Identify which cell holds the provided text, then report its (x, y) central coordinate. 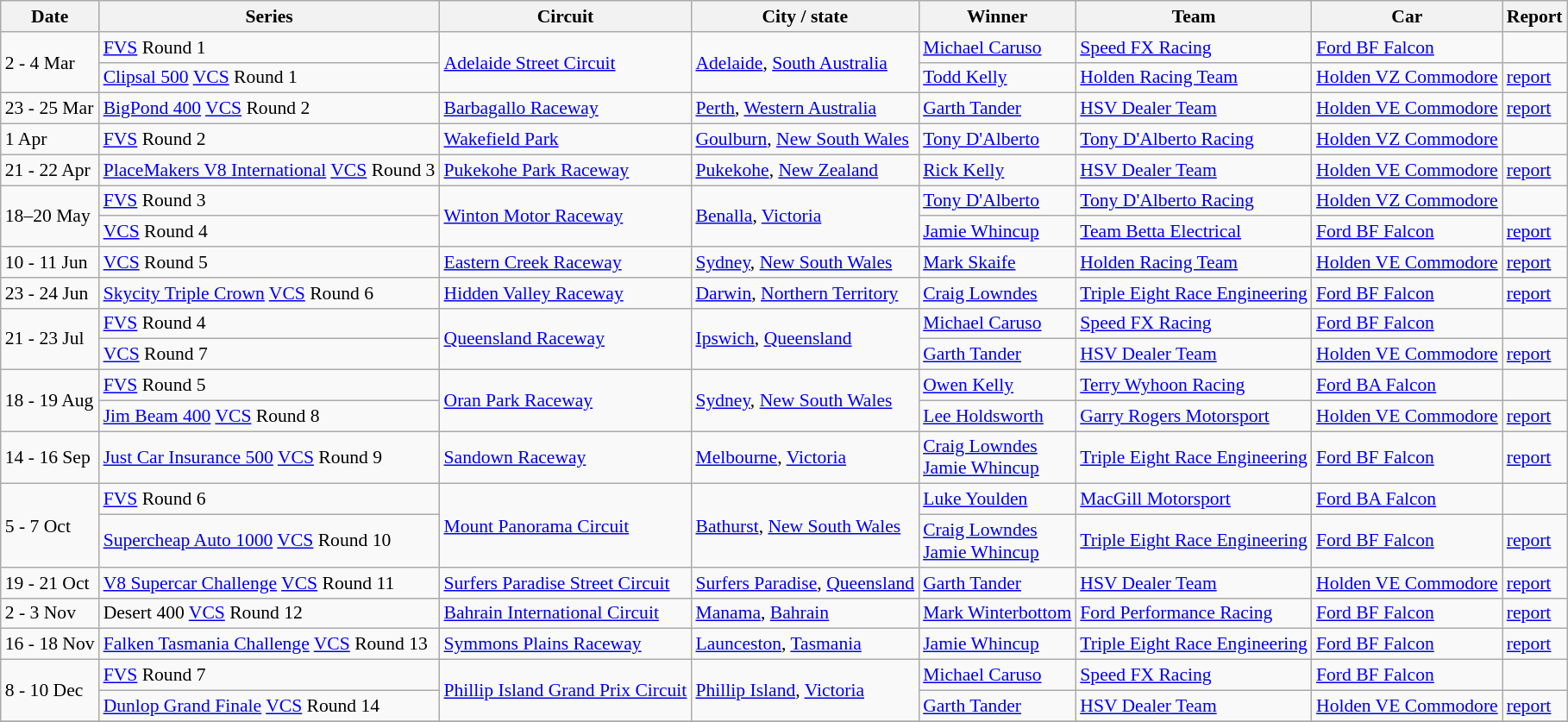
Goulburn, New South Wales (805, 140)
Surfers Paradise Street Circuit (565, 583)
Benalla, Victoria (805, 216)
Terry Wyhoon Racing (1194, 386)
Rick Kelly (997, 170)
Team (1194, 16)
Garry Rogers Motorsport (1194, 416)
FVS Round 5 (269, 386)
FVS Round 7 (269, 675)
Adelaide, South Australia (805, 62)
Eastern Creek Raceway (565, 262)
16 - 18 Nov (50, 644)
Luke Youlden (997, 499)
PlaceMakers V8 International VCS Round 3 (269, 170)
Phillip Island Grand Prix Circuit (565, 690)
FVS Round 4 (269, 323)
Todd Kelly (997, 78)
Winner (997, 16)
Darwin, Northern Territory (805, 293)
Skycity Triple Crown VCS Round 6 (269, 293)
Queensland Raceway (565, 338)
21 - 22 Apr (50, 170)
Melbourne, Victoria (805, 457)
5 - 7 Oct (50, 526)
Dunlop Grand Finale VCS Round 14 (269, 706)
2 - 3 Nov (50, 613)
18 - 19 Aug (50, 400)
FVS Round 2 (269, 140)
Sandown Raceway (565, 457)
FVS Round 1 (269, 47)
Mark Winterbottom (997, 613)
MacGill Motorsport (1194, 499)
Wakefield Park (565, 140)
BigPond 400 VCS Round 2 (269, 109)
Clipsal 500 VCS Round 1 (269, 78)
Craig Lowndes (997, 293)
Pukekohe, New Zealand (805, 170)
Ford Performance Racing (1194, 613)
Just Car Insurance 500 VCS Round 9 (269, 457)
VCS Round 4 (269, 232)
Car (1408, 16)
14 - 16 Sep (50, 457)
Oran Park Raceway (565, 400)
Surfers Paradise, Queensland (805, 583)
VCS Round 5 (269, 262)
Mount Panorama Circuit (565, 526)
Winton Motor Raceway (565, 216)
Owen Kelly (997, 386)
Report (1535, 16)
Adelaide Street Circuit (565, 62)
21 - 23 Jul (50, 338)
Team Betta Electrical (1194, 232)
FVS Round 3 (269, 201)
18–20 May (50, 216)
10 - 11 Jun (50, 262)
Bathurst, New South Wales (805, 526)
Barbagallo Raceway (565, 109)
2 - 4 Mar (50, 62)
Symmons Plains Raceway (565, 644)
Lee Holdsworth (997, 416)
VCS Round 7 (269, 355)
Hidden Valley Raceway (565, 293)
Perth, Western Australia (805, 109)
8 - 10 Dec (50, 690)
23 - 24 Jun (50, 293)
Circuit (565, 16)
Jim Beam 400 VCS Round 8 (269, 416)
23 - 25 Mar (50, 109)
Date (50, 16)
FVS Round 6 (269, 499)
Ipswich, Queensland (805, 338)
1 Apr (50, 140)
Launceston, Tasmania (805, 644)
Pukekohe Park Raceway (565, 170)
Series (269, 16)
Mark Skaife (997, 262)
Desert 400 VCS Round 12 (269, 613)
Supercheap Auto 1000 VCS Round 10 (269, 542)
V8 Supercar Challenge VCS Round 11 (269, 583)
Falken Tasmania Challenge VCS Round 13 (269, 644)
Phillip Island, Victoria (805, 690)
Bahrain International Circuit (565, 613)
City / state (805, 16)
19 - 21 Oct (50, 583)
Manama, Bahrain (805, 613)
